Detect which cell encompasses the target text, then output its [X, Y] center coordinate. 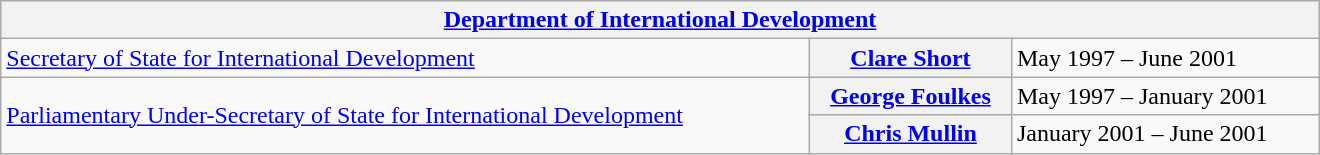
January 2001 – June 2001 [1165, 134]
Chris Mullin [911, 134]
May 1997 – January 2001 [1165, 96]
Clare Short [911, 58]
Department of International Development [660, 20]
Parliamentary Under-Secretary of State for International Development [406, 115]
May 1997 – June 2001 [1165, 58]
Secretary of State for International Development [406, 58]
George Foulkes [911, 96]
